Find where the given text appears and provide that cell's center as [X, Y] coordinate. 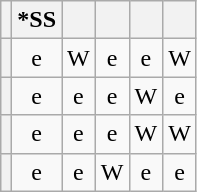
*SS [37, 20]
